Return the (x, y) coordinate for the center point of the cell that contains the specified text.  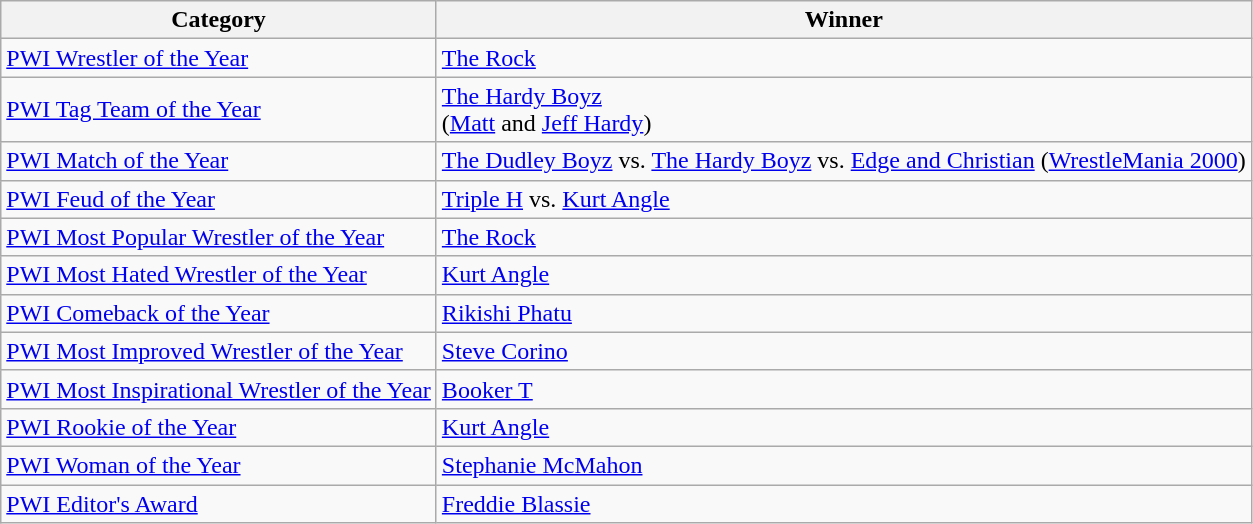
PWI Most Inspirational Wrestler of the Year (219, 389)
The Hardy Boyz(Matt and Jeff Hardy) (844, 110)
The Dudley Boyz vs. The Hardy Boyz vs. Edge and Christian (WrestleMania 2000) (844, 161)
Category (219, 20)
Rikishi Phatu (844, 313)
PWI Editor's Award (219, 503)
PWI Tag Team of the Year (219, 110)
Freddie Blassie (844, 503)
PWI Most Improved Wrestler of the Year (219, 351)
PWI Comeback of the Year (219, 313)
PWI Most Popular Wrestler of the Year (219, 237)
Booker T (844, 389)
PWI Match of the Year (219, 161)
Winner (844, 20)
PWI Rookie of the Year (219, 427)
Triple H vs. Kurt Angle (844, 199)
PWI Woman of the Year (219, 465)
Stephanie McMahon (844, 465)
PWI Wrestler of the Year (219, 58)
Steve Corino (844, 351)
PWI Feud of the Year (219, 199)
PWI Most Hated Wrestler of the Year (219, 275)
